Return the (x, y) coordinate for the center point of the cell that contains the specified text.  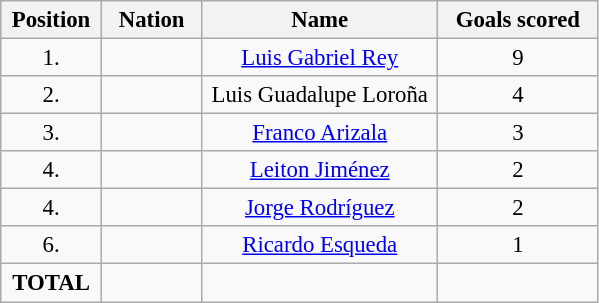
1 (518, 245)
2. (52, 95)
Luis Gabriel Rey (320, 58)
6. (52, 245)
4 (518, 95)
Ricardo Esqueda (320, 245)
Goals scored (518, 20)
Position (52, 20)
Jorge Rodríguez (320, 208)
Name (320, 20)
3 (518, 133)
9 (518, 58)
TOTAL (52, 283)
Franco Arizala (320, 133)
1. (52, 58)
Luis Guadalupe Loroña (320, 95)
Nation (152, 20)
3. (52, 133)
Leiton Jiménez (320, 170)
